Identify which cell holds the provided text, then report its [x, y] central coordinate. 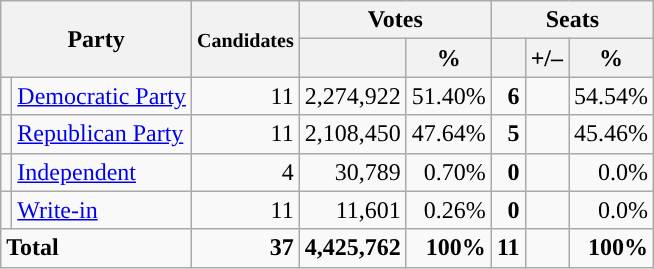
5 [508, 134]
51.40% [448, 96]
Independent [102, 172]
6 [508, 96]
Party [96, 39]
11,601 [352, 210]
0.26% [448, 210]
Write-in [102, 210]
47.64% [448, 134]
Democratic Party [102, 96]
2,274,922 [352, 96]
0.70% [448, 172]
45.46% [610, 134]
Votes [395, 20]
4,425,762 [352, 248]
Total [96, 248]
37 [245, 248]
Candidates [245, 39]
30,789 [352, 172]
4 [245, 172]
2,108,450 [352, 134]
54.54% [610, 96]
Republican Party [102, 134]
Seats [572, 20]
+/– [546, 58]
